Determine the (X, Y) coordinate at the center of the cell enclosing the given text.  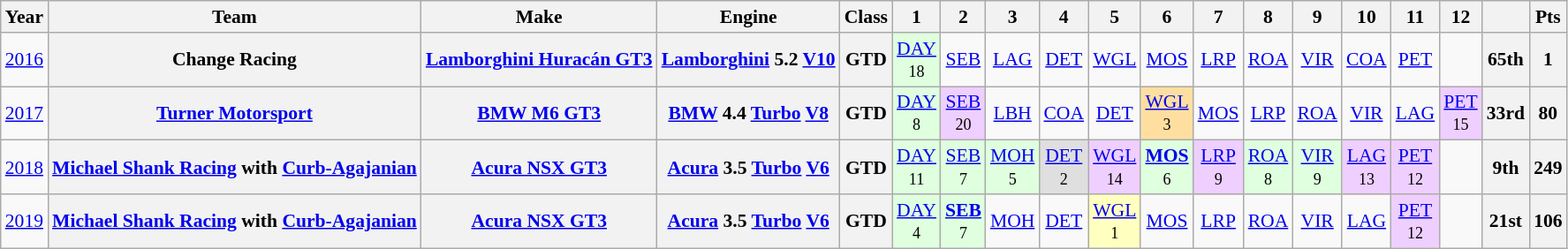
Make (539, 17)
MOH5 (1012, 168)
LBH (1012, 113)
BMW M6 GT3 (539, 113)
Lamborghini Huracán GT3 (539, 60)
Pts (1548, 17)
65th (1505, 60)
WGL14 (1115, 168)
MOS6 (1166, 168)
Year (25, 17)
Team (235, 17)
SEB (963, 60)
WGL1 (1115, 221)
2 (963, 17)
PET (1415, 60)
VIR9 (1317, 168)
9th (1505, 168)
Class (866, 17)
249 (1548, 168)
Change Racing (235, 60)
DET2 (1064, 168)
DAY11 (917, 168)
10 (1367, 17)
WGL (1115, 60)
6 (1166, 17)
4 (1064, 17)
WGL3 (1166, 113)
5 (1115, 17)
80 (1548, 113)
Engine (749, 17)
9 (1317, 17)
21st (1505, 221)
11 (1415, 17)
106 (1548, 221)
SEB20 (963, 113)
PET15 (1461, 113)
7 (1219, 17)
LAG13 (1367, 168)
Lamborghini 5.2 V10 (749, 60)
8 (1269, 17)
2019 (25, 221)
33rd (1505, 113)
2017 (25, 113)
LRP9 (1219, 168)
3 (1012, 17)
BMW 4.4 Turbo V8 (749, 113)
DAY8 (917, 113)
MOH (1012, 221)
DAY4 (917, 221)
ROA8 (1269, 168)
2018 (25, 168)
2016 (25, 60)
12 (1461, 17)
DAY18 (917, 60)
Turner Motorsport (235, 113)
